Extract the (X, Y) coordinate from the center of the cell holding the provided text.  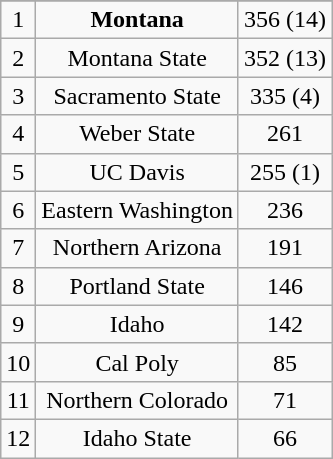
10 (18, 362)
Sacramento State (138, 96)
Weber State (138, 134)
UC Davis (138, 172)
6 (18, 210)
Montana (138, 20)
8 (18, 286)
Northern Colorado (138, 400)
Idaho State (138, 438)
Northern Arizona (138, 248)
142 (284, 324)
11 (18, 400)
255 (1) (284, 172)
Portland State (138, 286)
236 (284, 210)
335 (4) (284, 96)
2 (18, 58)
85 (284, 362)
3 (18, 96)
146 (284, 286)
356 (14) (284, 20)
1 (18, 20)
Montana State (138, 58)
9 (18, 324)
Eastern Washington (138, 210)
191 (284, 248)
4 (18, 134)
Cal Poly (138, 362)
352 (13) (284, 58)
5 (18, 172)
66 (284, 438)
7 (18, 248)
Idaho (138, 324)
71 (284, 400)
12 (18, 438)
261 (284, 134)
